Find where the given text appears and provide that cell's center as [x, y] coordinate. 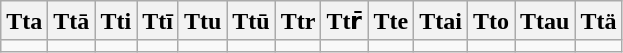
Ttr [298, 21]
Ttai [441, 21]
Tto [490, 21]
Tta [24, 21]
Tte [391, 21]
Ttä [598, 21]
Ttu [202, 21]
Ttī [158, 21]
Ttū [251, 21]
Ttr̄ [344, 21]
Ttau [545, 21]
Tti [116, 21]
Ttā [72, 21]
